Output the (X, Y) coordinate of the center of the cell containing the given text.  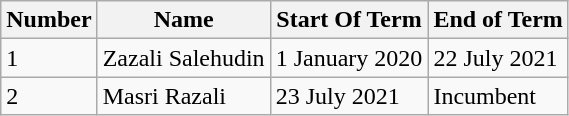
Number (49, 20)
Masri Razali (184, 96)
Name (184, 20)
Incumbent (498, 96)
22 July 2021 (498, 58)
1 January 2020 (349, 58)
23 July 2021 (349, 96)
Zazali Salehudin (184, 58)
Start Of Term (349, 20)
End of Term (498, 20)
1 (49, 58)
2 (49, 96)
